From the cell containing the given text, extract its center point as [X, Y] coordinate. 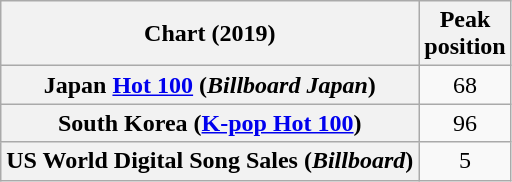
Chart (2019) [210, 34]
68 [465, 85]
US World Digital Song Sales (Billboard) [210, 161]
Peakposition [465, 34]
Japan Hot 100 (Billboard Japan) [210, 85]
5 [465, 161]
South Korea (K-pop Hot 100) [210, 123]
96 [465, 123]
